Provide the (X, Y) coordinate of the cell's center where the given text is located.  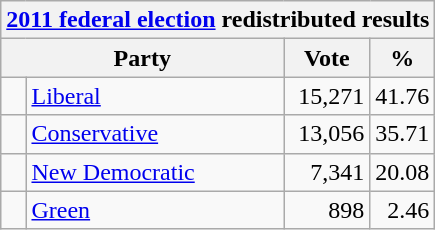
2011 federal election redistributed results (218, 20)
Green (155, 210)
Conservative (155, 134)
898 (327, 210)
Vote (327, 58)
41.76 (402, 96)
20.08 (402, 172)
13,056 (327, 134)
2.46 (402, 210)
% (402, 58)
Party (142, 58)
Liberal (155, 96)
15,271 (327, 96)
35.71 (402, 134)
New Democratic (155, 172)
7,341 (327, 172)
